Return (x, y) of the center of cell containing provided text 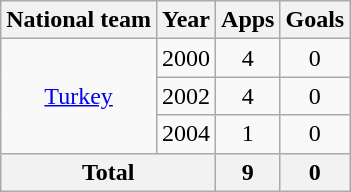
2002 (186, 96)
9 (248, 172)
National team (79, 20)
Goals (315, 20)
2004 (186, 134)
Total (108, 172)
2000 (186, 58)
1 (248, 134)
Year (186, 20)
Turkey (79, 96)
Apps (248, 20)
